Output the (X, Y) coordinate of the center of the cell containing the given text.  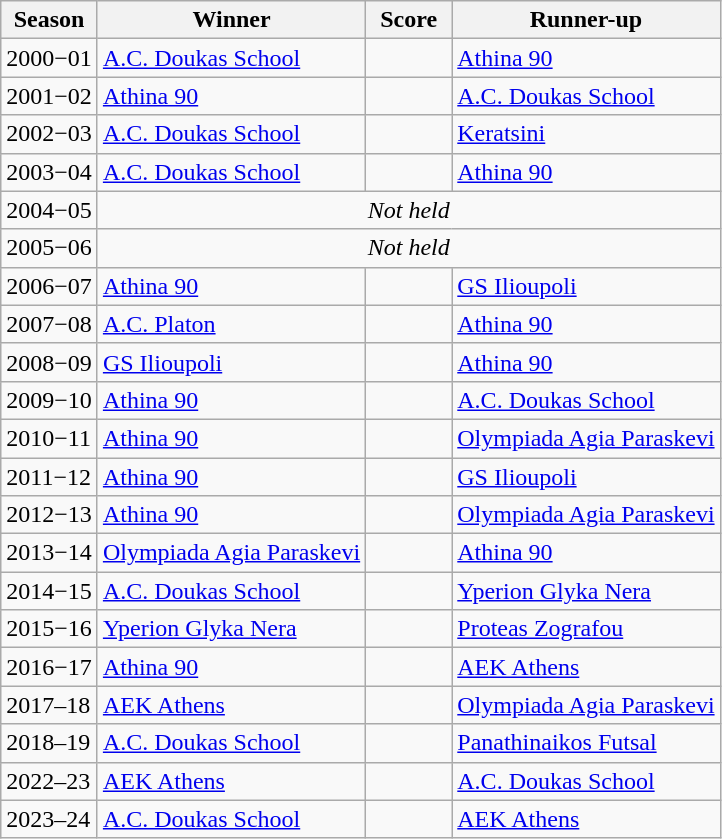
Season (50, 20)
2006−07 (50, 286)
Winner (231, 20)
2004−05 (50, 210)
A.C. Platon (231, 324)
2016−17 (50, 667)
Proteas Zografou (586, 629)
2000−01 (50, 58)
2012−13 (50, 515)
2010−11 (50, 438)
2017–18 (50, 705)
2001−02 (50, 96)
Score (409, 20)
2015−16 (50, 629)
Keratsini (586, 134)
2007−08 (50, 324)
2018–19 (50, 743)
2008−09 (50, 362)
2003−04 (50, 172)
2002−03 (50, 134)
2011−12 (50, 477)
2005−06 (50, 248)
2022–23 (50, 781)
2013−14 (50, 553)
2009−10 (50, 400)
2014−15 (50, 591)
2023–24 (50, 819)
Runner-up (586, 20)
Panathinaikos Futsal (586, 743)
